Search for the cell housing the specified text and yield its [x, y] center coordinate. 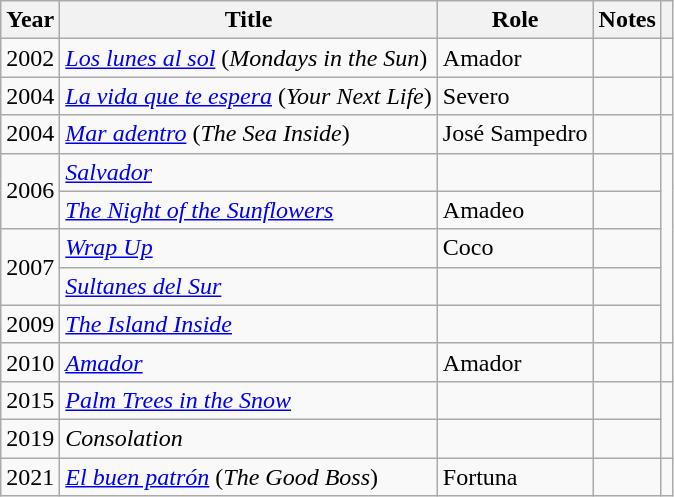
Year [30, 20]
Fortuna [515, 477]
Sultanes del Sur [248, 286]
2006 [30, 191]
2015 [30, 400]
Role [515, 20]
2019 [30, 438]
Salvador [248, 172]
The Night of the Sunflowers [248, 210]
José Sampedro [515, 134]
2021 [30, 477]
2009 [30, 324]
Los lunes al sol (Mondays in the Sun) [248, 58]
Title [248, 20]
El buen patrón (The Good Boss) [248, 477]
2007 [30, 267]
2010 [30, 362]
2002 [30, 58]
Palm Trees in the Snow [248, 400]
La vida que te espera (Your Next Life) [248, 96]
Severo [515, 96]
Notes [627, 20]
The Island Inside [248, 324]
Consolation [248, 438]
Mar adentro (The Sea Inside) [248, 134]
Coco [515, 248]
Wrap Up [248, 248]
Amadeo [515, 210]
